Find where the given text appears and provide that cell's center as [x, y] coordinate. 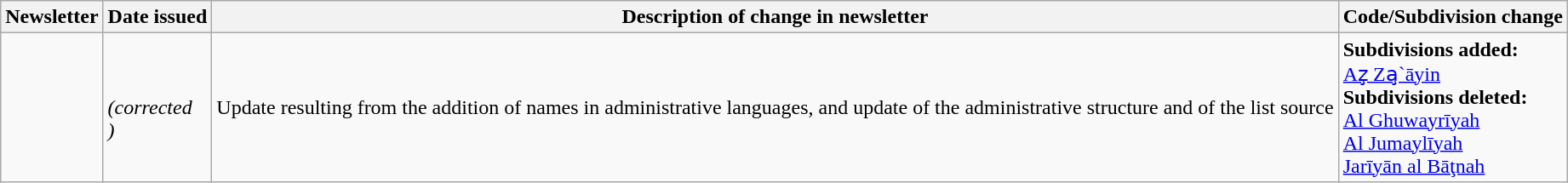
Description of change in newsletter [775, 17]
Newsletter [52, 17]
(corrected ) [157, 107]
Code/Subdivision change [1452, 17]
Date issued [157, 17]
Update resulting from the addition of names in administrative languages, and update of the administrative structure and of the list source [775, 107]
Subdivisions added: Az̧ Za̧`āyin Subdivisions deleted: Al Ghuwayrīyah Al Jumaylīyah Jarīyān al Bāţnah [1452, 107]
